Locate the cell with the specified text and output its [x, y] center coordinate. 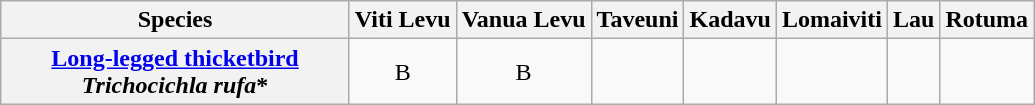
Species [176, 20]
Vanua Levu [524, 20]
Lomaiviti [832, 20]
Lau [913, 20]
Rotuma [987, 20]
Viti Levu [402, 20]
Taveuni [638, 20]
Long-legged thicketbirdTrichocichla rufa* [176, 72]
Kadavu [730, 20]
